Return the [X, Y] coordinate for the center point of the cell that contains the specified text.  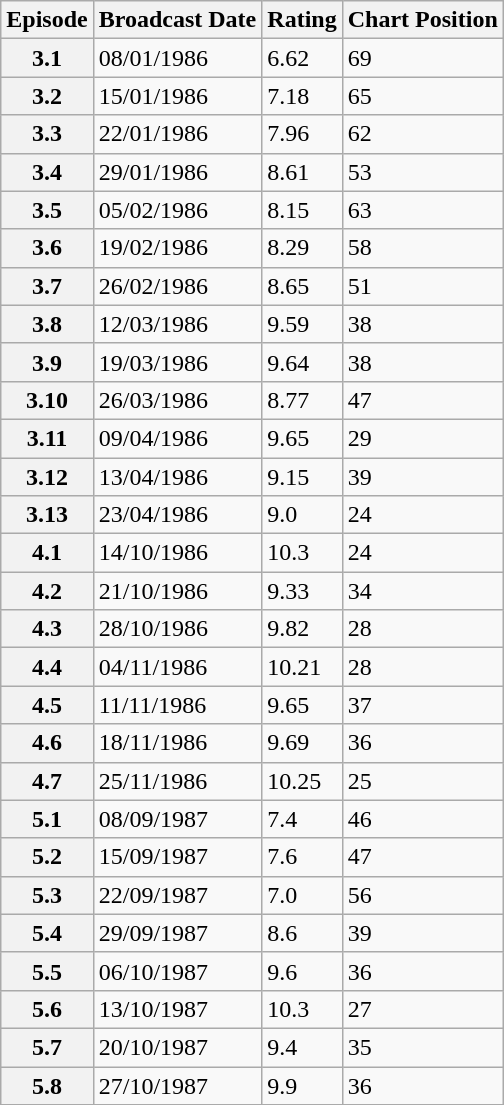
3.12 [47, 477]
62 [422, 134]
13/04/1986 [178, 477]
3.7 [47, 286]
26/02/1986 [178, 286]
27 [422, 1009]
63 [422, 210]
7.6 [302, 857]
25 [422, 781]
29/01/1986 [178, 172]
10.25 [302, 781]
46 [422, 819]
3.2 [47, 96]
8.65 [302, 286]
3.4 [47, 172]
4.2 [47, 591]
5.8 [47, 1085]
3.13 [47, 515]
11/11/1986 [178, 705]
22/09/1987 [178, 895]
5.1 [47, 819]
9.64 [302, 362]
22/01/1986 [178, 134]
6.62 [302, 58]
19/02/1986 [178, 248]
4.4 [47, 667]
3.6 [47, 248]
4.1 [47, 553]
51 [422, 286]
4.7 [47, 781]
5.6 [47, 1009]
Chart Position [422, 20]
8.29 [302, 248]
9.6 [302, 971]
04/11/1986 [178, 667]
29 [422, 438]
15/01/1986 [178, 96]
Broadcast Date [178, 20]
56 [422, 895]
7.4 [302, 819]
5.5 [47, 971]
4.5 [47, 705]
7.96 [302, 134]
65 [422, 96]
3.3 [47, 134]
23/04/1986 [178, 515]
9.9 [302, 1085]
08/09/1987 [178, 819]
3.11 [47, 438]
53 [422, 172]
9.0 [302, 515]
8.61 [302, 172]
12/03/1986 [178, 324]
37 [422, 705]
3.5 [47, 210]
10.21 [302, 667]
29/09/1987 [178, 933]
9.59 [302, 324]
4.3 [47, 629]
58 [422, 248]
9.82 [302, 629]
08/01/1986 [178, 58]
19/03/1986 [178, 362]
Episode [47, 20]
35 [422, 1047]
13/10/1987 [178, 1009]
8.77 [302, 400]
9.69 [302, 743]
8.15 [302, 210]
9.4 [302, 1047]
26/03/1986 [178, 400]
3.1 [47, 58]
18/11/1986 [178, 743]
9.15 [302, 477]
5.3 [47, 895]
05/02/1986 [178, 210]
8.6 [302, 933]
3.8 [47, 324]
27/10/1987 [178, 1085]
69 [422, 58]
25/11/1986 [178, 781]
09/04/1986 [178, 438]
28/10/1986 [178, 629]
9.33 [302, 591]
3.10 [47, 400]
34 [422, 591]
15/09/1987 [178, 857]
5.4 [47, 933]
20/10/1987 [178, 1047]
5.7 [47, 1047]
5.2 [47, 857]
4.6 [47, 743]
14/10/1986 [178, 553]
21/10/1986 [178, 591]
3.9 [47, 362]
7.0 [302, 895]
06/10/1987 [178, 971]
Rating [302, 20]
7.18 [302, 96]
